Pinpoint the cell where the given text exists, returning its [x, y] midpoint coordinate. 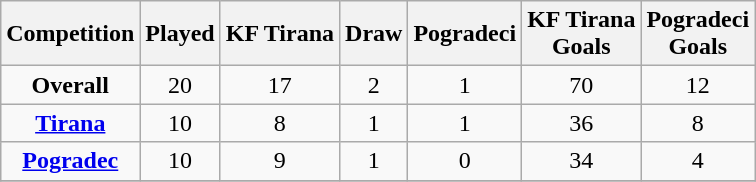
2 [374, 85]
KF Tirana Goals [582, 34]
0 [465, 161]
20 [180, 85]
4 [698, 161]
Pogradec [70, 161]
Competition [70, 34]
Pogradeci [465, 34]
KF Tirana [280, 34]
Played [180, 34]
Draw [374, 34]
Overall [70, 85]
Tirana [70, 123]
17 [280, 85]
Pogradeci Goals [698, 34]
12 [698, 85]
36 [582, 123]
34 [582, 161]
70 [582, 85]
9 [280, 161]
